Search for the cell housing the specified text and yield its (X, Y) center coordinate. 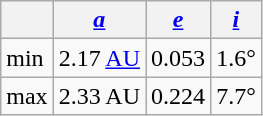
2.33 AU (99, 96)
0.224 (178, 96)
i (236, 20)
1.6° (236, 58)
a (99, 20)
e (178, 20)
7.7° (236, 96)
min (27, 58)
max (27, 96)
2.17 AU (99, 58)
0.053 (178, 58)
